From the cell containing the given text, extract its center point as [X, Y] coordinate. 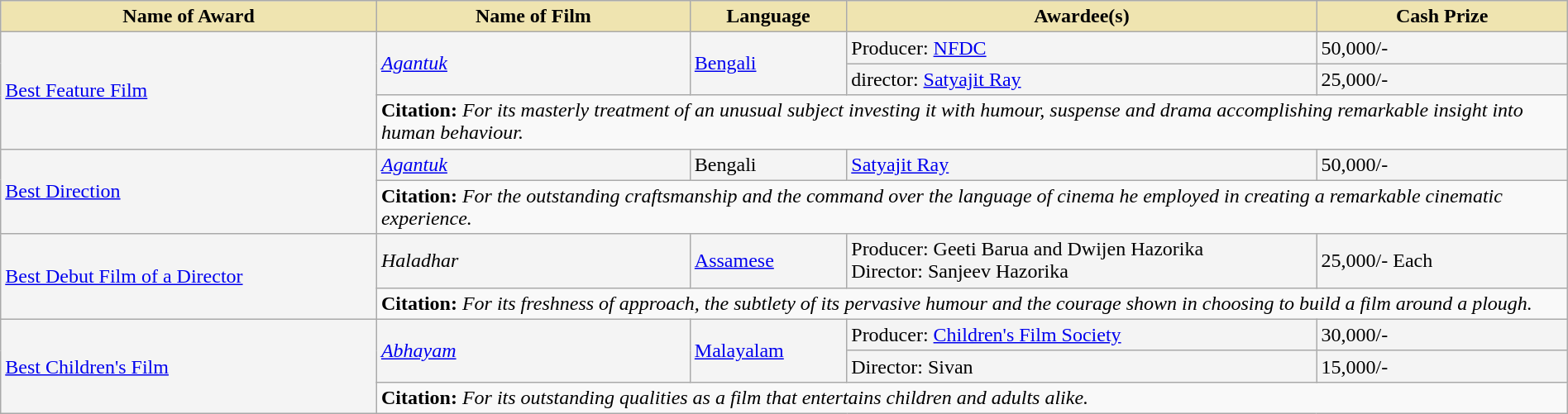
Name of Award [189, 17]
Language [767, 17]
Haladhar [533, 261]
30,000/- [1442, 335]
Name of Film [533, 17]
Citation: For its freshness of approach, the subtlety of its pervasive humour and the courage shown in choosing to build a film around a plough. [972, 303]
15,000/- [1442, 366]
Producer: NFDC [1082, 48]
Best Direction [189, 192]
Abhayam [533, 350]
Citation: For its outstanding qualities as a film that entertains children and adults alike. [972, 397]
director: Satyajit Ray [1082, 79]
Producer: Geeti Barua and Dwijen HazorikaDirector: Sanjeev Hazorika [1082, 261]
Director: Sivan [1082, 366]
Citation: For the outstanding craftsmanship and the command over the language of cinema he employed in creating a remarkable cinematic experience. [972, 207]
25,000/- Each [1442, 261]
Malayalam [767, 350]
Awardee(s) [1082, 17]
Best Debut Film of a Director [189, 276]
25,000/- [1442, 79]
Satyajit Ray [1082, 164]
Best Children's Film [189, 366]
Assamese [767, 261]
Cash Prize [1442, 17]
Best Feature Film [189, 91]
Producer: Children's Film Society [1082, 335]
